Detect which cell encompasses the target text, then output its [x, y] center coordinate. 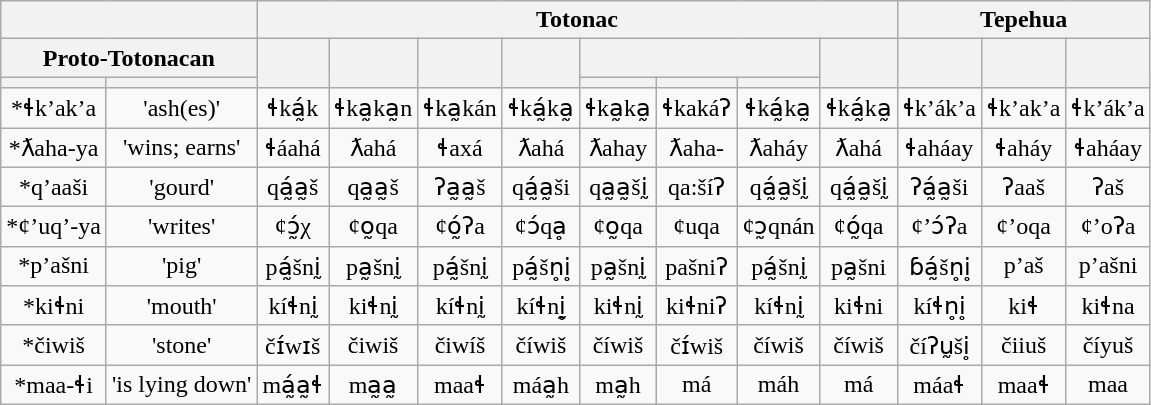
čiwíš [460, 345]
'stone' [181, 345]
ma̰h [618, 385]
ʔá̰a̰ši [939, 187]
qa̰a̰š [374, 187]
čiwiš [374, 345]
*q’aaši [54, 187]
ʔa̰a̰š [460, 187]
'gourd' [181, 187]
kiɬna [1108, 306]
kíɬni̥̰ [540, 306]
máh [778, 385]
čɪ́wɪš [293, 345]
*p’ašni [54, 266]
qa:šíʔ [697, 187]
pa̰šni [858, 266]
¢ó̰ʔa [460, 227]
ƛahay [618, 148]
ɬka̰ka̰ [618, 108]
ƛaháy [778, 148]
'mouth' [181, 306]
maa [1108, 385]
'wins; earns' [181, 148]
¢ɔ́qḁ [540, 227]
¢ɔ̰́χ [293, 227]
'is lying down' [181, 385]
*kiɬni [54, 306]
čiiuš [1024, 345]
pašniʔ [697, 266]
ɬáahá [293, 148]
*ƛaha-ya [54, 148]
'ash(es)' [181, 108]
máa̰h [540, 385]
ma̰a̰ [374, 385]
číyuš [1108, 345]
'writes' [181, 227]
qa̰a̰šḭ [618, 187]
p’ašni [1108, 266]
¢ɔ̰qnán [778, 227]
ɬk’ak’a [1024, 108]
p’aš [1024, 266]
číʔṵši̥ [939, 345]
ɬka̰ka̰n [374, 108]
ƛaha- [697, 148]
¢’oqa [1024, 227]
*¢’uq’-ya [54, 227]
qá̰a̰š [293, 187]
ɬka̰kán [460, 108]
kiɬniʔ [697, 306]
qá̰a̰ši [540, 187]
má̰a̰ɬ [293, 385]
Proto-Totonacan [129, 58]
*maa-ɬi [54, 385]
kíɬn̥i̥ [939, 306]
Tepehua [1024, 20]
ʔaš [1108, 187]
Totonac [577, 20]
¢’ɔ́ʔa [939, 227]
ɓá̰šn̥i̥ [939, 266]
ɬkakáʔ [697, 108]
¢ó̰qa [858, 227]
¢uqa [697, 227]
kiɬni [858, 306]
kiɬ [1024, 306]
*čiwiš [54, 345]
ʔaaš [1024, 187]
pá̰šn̥i̥ [540, 266]
máaɬ [939, 385]
*ɬk’ak’a [54, 108]
¢’oʔa [1108, 227]
ɬaxá [460, 148]
ɬká̰k [293, 108]
'pig' [181, 266]
čɪ́wiš [697, 345]
ɬaháy [1024, 148]
